Scan for the cell matching the given text and deliver its [x, y] coordinate at center. 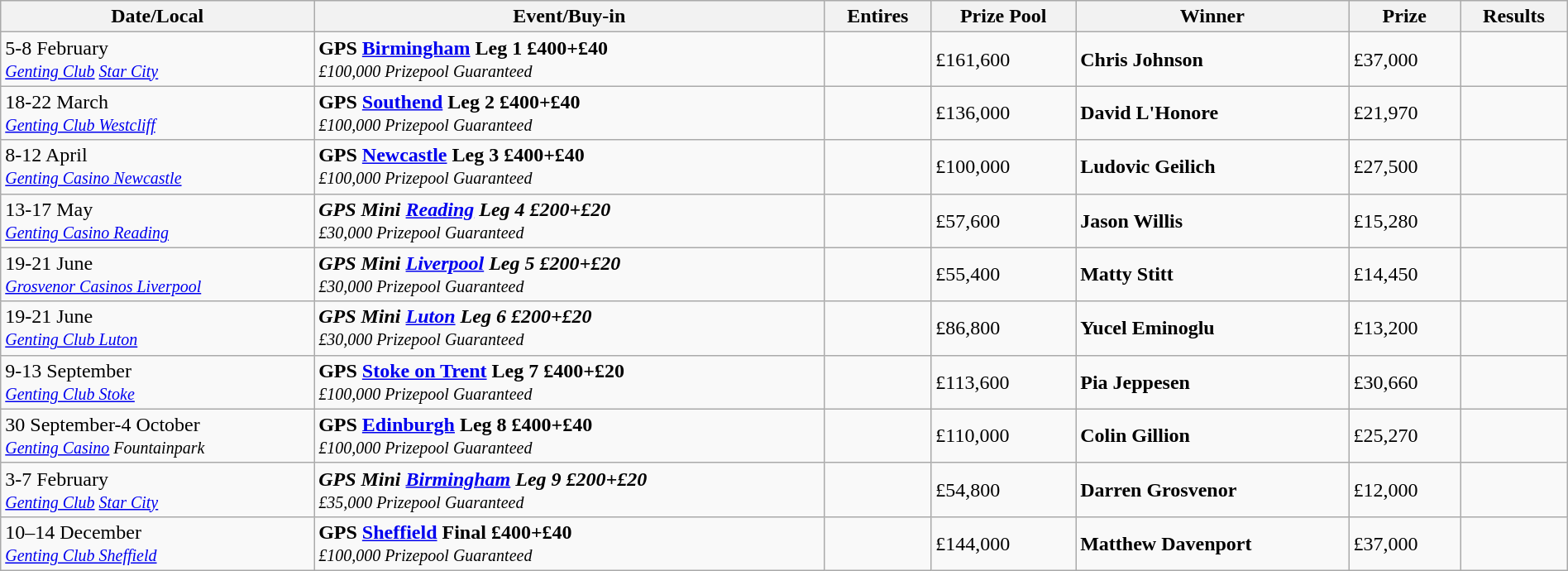
£55,400 [1004, 275]
Pia Jeppesen [1212, 382]
Prize Pool [1004, 17]
£113,600 [1004, 382]
£136,000 [1004, 113]
30 September-4 OctoberGenting Casino Fountainpark [157, 435]
GPS Sheffield Final £400+£40£100,000 Prizepool Guaranteed [569, 543]
£161,600 [1004, 60]
GPS Mini Birmingham Leg 9 £200+£20£35,000 Prizepool Guaranteed [569, 490]
£25,270 [1404, 435]
9-13 SeptemberGenting Club Stoke [157, 382]
GPS Birmingham Leg 1 £400+£40£100,000 Prizepool Guaranteed [569, 60]
Colin Gillion [1212, 435]
GPS Newcastle Leg 3 £400+£40£100,000 Prizepool Guaranteed [569, 167]
Darren Grosvenor [1212, 490]
Matthew Davenport [1212, 543]
David L'Honore [1212, 113]
Yucel Eminoglu [1212, 328]
£13,200 [1404, 328]
£100,000 [1004, 167]
13-17 MayGenting Casino Reading [157, 220]
GPS Mini Liverpool Leg 5 £200+£20£30,000 Prizepool Guaranteed [569, 275]
£144,000 [1004, 543]
GPS Stoke on Trent Leg 7 £400+£20£100,000 Prizepool Guaranteed [569, 382]
18-22 MarchGenting Club Westcliff [157, 113]
Matty Stitt [1212, 275]
£12,000 [1404, 490]
Prize [1404, 17]
£54,800 [1004, 490]
10–14 DecemberGenting Club Sheffield [157, 543]
5-8 FebruaryGenting Club Star City [157, 60]
£15,280 [1404, 220]
Ludovic Geilich [1212, 167]
Jason Willis [1212, 220]
Entires [878, 17]
Results [1514, 17]
£21,970 [1404, 113]
£86,800 [1004, 328]
£27,500 [1404, 167]
Winner [1212, 17]
19-21 JuneGenting Club Luton [157, 328]
£57,600 [1004, 220]
GPS Edinburgh Leg 8 £400+£40£100,000 Prizepool Guaranteed [569, 435]
8-12 AprilGenting Casino Newcastle [157, 167]
19-21 JuneGrosvenor Casinos Liverpool [157, 275]
3-7 FebruaryGenting Club Star City [157, 490]
£110,000 [1004, 435]
Date/Local [157, 17]
Event/Buy-in [569, 17]
£30,660 [1404, 382]
Chris Johnson [1212, 60]
GPS Mini Luton Leg 6 £200+£20£30,000 Prizepool Guaranteed [569, 328]
GPS Mini Reading Leg 4 £200+£20£30,000 Prizepool Guaranteed [569, 220]
GPS Southend Leg 2 £400+£40£100,000 Prizepool Guaranteed [569, 113]
£14,450 [1404, 275]
